Pinpoint the cell where the given text exists, returning its [x, y] midpoint coordinate. 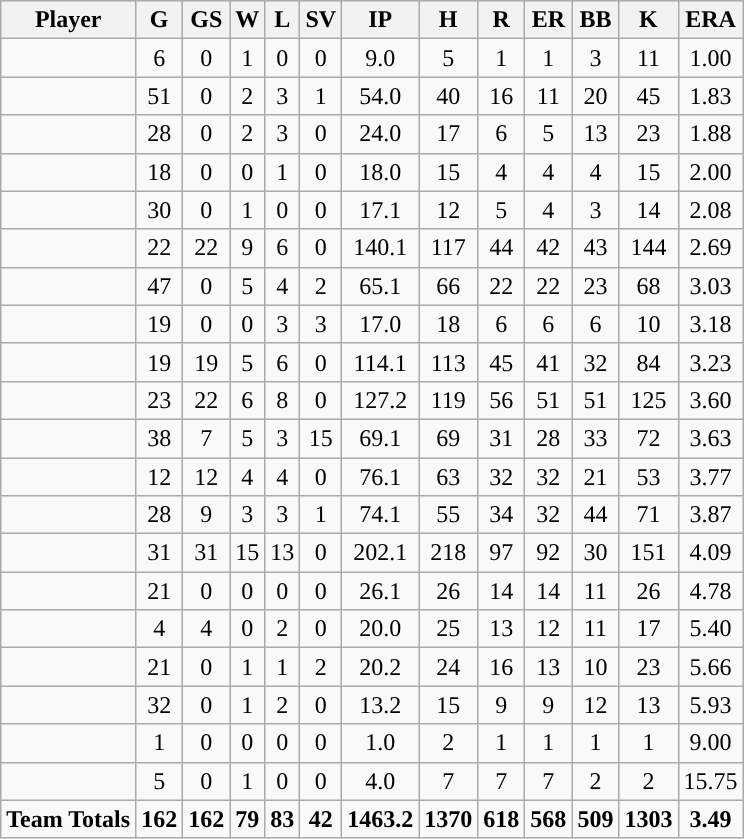
140.1 [380, 248]
1303 [648, 819]
13.2 [380, 705]
24.0 [380, 134]
1.88 [710, 134]
56 [502, 400]
97 [502, 553]
5.40 [710, 629]
84 [648, 362]
25 [448, 629]
3.18 [710, 324]
3.49 [710, 819]
8 [282, 400]
125 [648, 400]
568 [548, 819]
618 [502, 819]
68 [648, 286]
BB [596, 20]
74.1 [380, 515]
1463.2 [380, 819]
76.1 [380, 477]
113 [448, 362]
24 [448, 667]
2.69 [710, 248]
47 [160, 286]
GS [206, 20]
509 [596, 819]
20.0 [380, 629]
33 [596, 438]
3.60 [710, 400]
144 [648, 248]
Team Totals [68, 819]
5.66 [710, 667]
2.08 [710, 210]
218 [448, 553]
3.03 [710, 286]
119 [448, 400]
127.2 [380, 400]
20.2 [380, 667]
K [648, 20]
117 [448, 248]
65.1 [380, 286]
83 [282, 819]
5.93 [710, 705]
H [448, 20]
71 [648, 515]
41 [548, 362]
15.75 [710, 781]
3.23 [710, 362]
1370 [448, 819]
151 [648, 553]
38 [160, 438]
66 [448, 286]
202.1 [380, 553]
34 [502, 515]
53 [648, 477]
9.0 [380, 58]
Player [68, 20]
3.77 [710, 477]
1.00 [710, 58]
4.78 [710, 591]
18.0 [380, 172]
63 [448, 477]
114.1 [380, 362]
55 [448, 515]
9.00 [710, 743]
W [248, 20]
ER [548, 20]
79 [248, 819]
40 [448, 96]
26.1 [380, 591]
L [282, 20]
54.0 [380, 96]
1.83 [710, 96]
IP [380, 20]
69 [448, 438]
2.00 [710, 172]
SV [321, 20]
69.1 [380, 438]
3.63 [710, 438]
17.0 [380, 324]
43 [596, 248]
4.09 [710, 553]
20 [596, 96]
17.1 [380, 210]
3.87 [710, 515]
4.0 [380, 781]
ERA [710, 20]
1.0 [380, 743]
72 [648, 438]
R [502, 20]
G [160, 20]
92 [548, 553]
